Scan for the cell matching the given text and deliver its [x, y] coordinate at center. 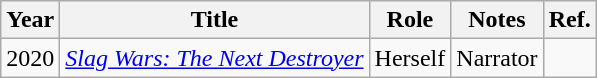
Role [410, 20]
Narrator [497, 58]
Herself [410, 58]
Slag Wars: The Next Destroyer [214, 58]
Ref. [570, 20]
2020 [30, 58]
Year [30, 20]
Title [214, 20]
Notes [497, 20]
